Return (x, y) of the center of cell containing provided text 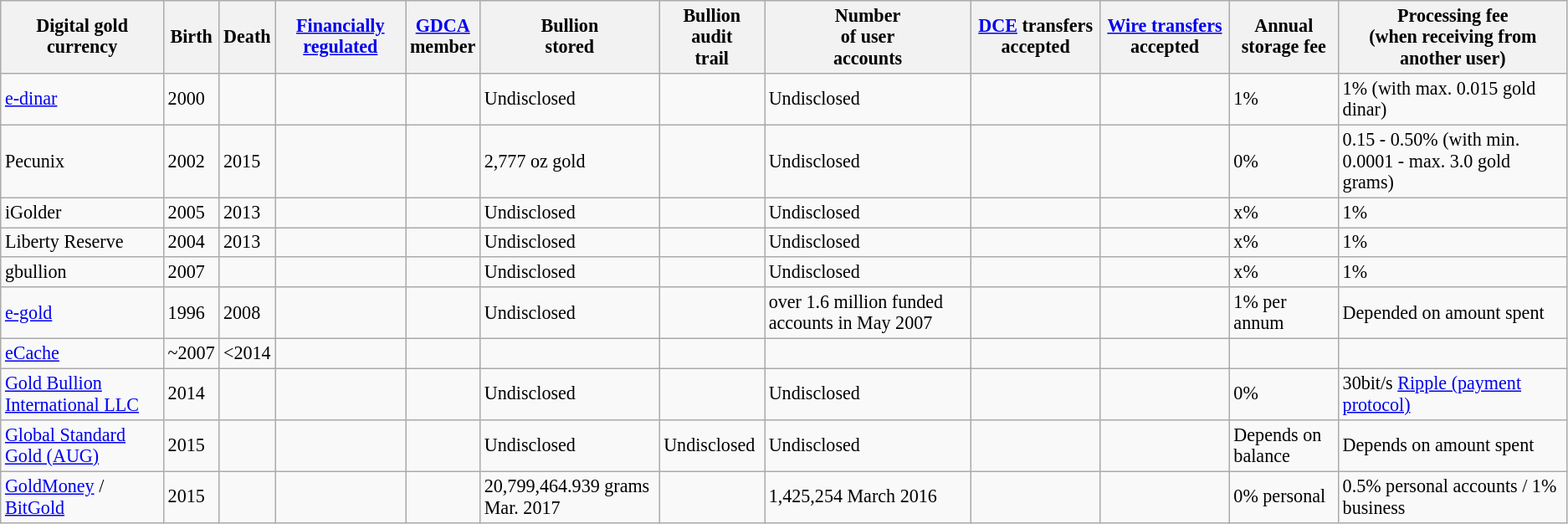
Global Standard Gold (AUG) (82, 445)
Financially regulated (341, 37)
2004 (191, 242)
gbullion (82, 272)
Death (248, 37)
2002 (191, 161)
2000 (191, 99)
Liberty Reserve (82, 242)
1,425,254 March 2016 (869, 497)
2,777 oz gold (570, 161)
0.5% personal accounts / 1% business (1453, 497)
iGolder (82, 212)
Depended on amount spent (1453, 313)
~2007 (191, 353)
2005 (191, 212)
<2014 (248, 353)
2007 (191, 272)
GDCAmember (443, 37)
eCache (82, 353)
Digital gold currency (82, 37)
2014 (191, 393)
Wire transfers accepted (1165, 37)
2008 (248, 313)
Annual storage fee (1284, 37)
e-dinar (82, 99)
DCE transfers accepted (1036, 37)
Pecunix (82, 161)
Gold Bullion International LLC (82, 393)
e-gold (82, 313)
GoldMoney / BitGold (82, 497)
Processing fee(when receiving from another user) (1453, 37)
1% per annum (1284, 313)
Birth (191, 37)
1% (with max. 0.015 gold dinar) (1453, 99)
Numberof useraccounts (869, 37)
30bit/s Ripple (payment protocol) (1453, 393)
Depends on amount spent (1453, 445)
0.15 - 0.50% (with min. 0.0001 - max. 3.0 gold grams) (1453, 161)
over 1.6 million funded accounts in May 2007 (869, 313)
Bullionstored (570, 37)
Bullion audittrail (711, 37)
Depends on balance (1284, 445)
1996 (191, 313)
0% personal (1284, 497)
20,799,464.939 grams Mar. 2017 (570, 497)
